Pinpoint the cell where the given text exists, returning its (x, y) midpoint coordinate. 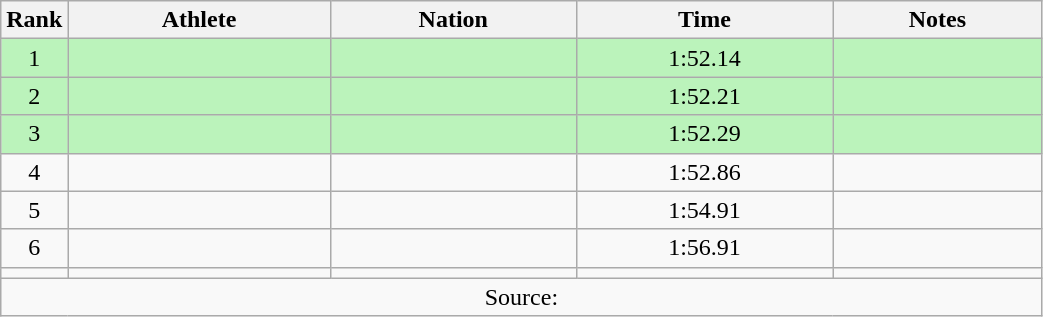
6 (34, 248)
4 (34, 172)
Nation (453, 20)
Rank (34, 20)
3 (34, 134)
5 (34, 210)
1:52.86 (704, 172)
2 (34, 96)
1:52.21 (704, 96)
Athlete (199, 20)
Time (704, 20)
1:52.29 (704, 134)
1:56.91 (704, 248)
Notes (938, 20)
1:52.14 (704, 58)
1 (34, 58)
Source: (522, 297)
1:54.91 (704, 210)
